Detect which cell encompasses the target text, then output its (X, Y) center coordinate. 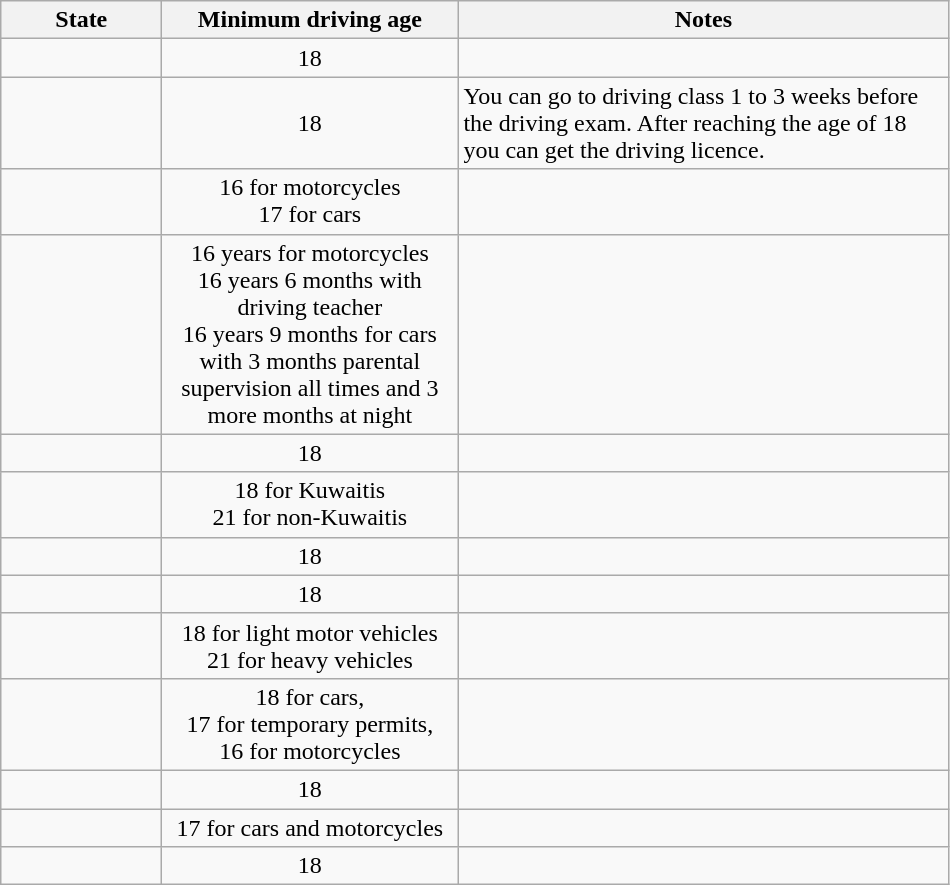
Notes (704, 20)
16 for motorcycles17 for cars (310, 202)
State (82, 20)
18 for cars,17 for temporary permits,16 for motorcycles (310, 724)
17 for cars and motorcycles (310, 827)
Minimum driving age (310, 20)
18 for light motor vehicles 21 for heavy vehicles (310, 646)
18 for Kuwaitis21 for non-Kuwaitis (310, 504)
You can go to driving class 1 to 3 weeks before the driving exam. After reaching the age of 18 you can get the driving licence. (704, 123)
